Output the (X, Y) coordinate of the center of the cell containing the given text.  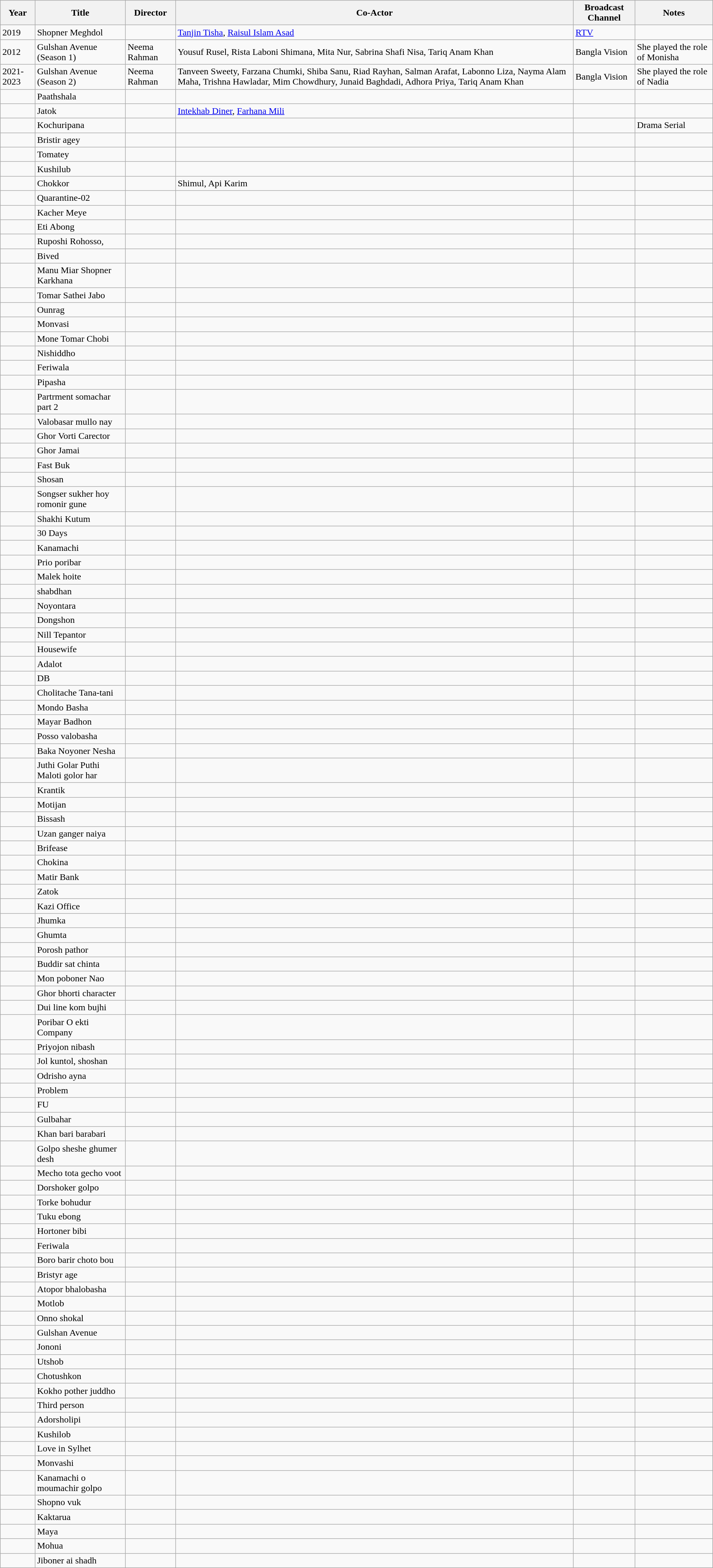
Co-Actor (375, 13)
Torke bohudur (80, 1202)
Gulshan Avenue (Season 2) (80, 77)
Chokkor (80, 183)
She played the role of Monisha (674, 52)
Valobasar mullo nay (80, 421)
Kanamachi (80, 548)
30 Days (80, 533)
Motijan (80, 805)
Mon poboner Nao (80, 979)
Mohua (80, 1546)
Nill Tepantor (80, 635)
Manu Miar Shopner Karkhana (80, 276)
Title (80, 13)
Buddir sat chinta (80, 964)
2021-2023 (18, 77)
Kazi Office (80, 906)
Baka Noyoner Nesha (80, 751)
Jatok (80, 111)
Adalot (80, 664)
Tanjin Tisha, Raisul Islam Asad (375, 32)
Notes (674, 13)
Porosh pathor (80, 950)
Mayar Badhon (80, 722)
Matir Bank (80, 877)
Boro barir choto bou (80, 1260)
Khan bari barabari (80, 1134)
Golpo sheshe ghumer desh (80, 1154)
Chotushkon (80, 1376)
Ruposhi Rohosso, (80, 242)
Ghumta (80, 935)
Third person (80, 1405)
Cholitache Tana-tani (80, 693)
Bristyr age (80, 1275)
Gulshan Avenue (Season 1) (80, 52)
Broadcast Channel (604, 13)
Utshob (80, 1362)
Shopno vuk (80, 1502)
Onno shokal (80, 1318)
Zatok (80, 891)
Adorsholipi (80, 1419)
Tuku ebong (80, 1217)
Dui line kom bujhi (80, 1008)
Jiboner ai shadh (80, 1560)
Eti Abong (80, 227)
Shosan (80, 480)
She played the role of Nadia (674, 77)
Kaktarua (80, 1517)
RTV (604, 32)
Posso valobasha (80, 736)
Intekhab Diner, Farhana Mili (375, 111)
Uzan ganger naiya (80, 834)
Poribar O ekti Company (80, 1027)
Kochuripana (80, 125)
Ounrag (80, 310)
Pipasha (80, 382)
Shakhi Kutum (80, 519)
2019 (18, 32)
Chokina (80, 862)
Jhumka (80, 920)
2012 (18, 52)
Yousuf Rusel, Rista Laboni Shimana, Mita Nur, Sabrina Shafi Nisa, Tariq Anam Khan (375, 52)
Kushilub (80, 169)
Shopner Meghdol (80, 32)
Housewife (80, 649)
Kanamachi o moumachir golpo (80, 1483)
FU (80, 1105)
Nishiddho (80, 353)
Motlob (80, 1304)
Noyontara (80, 606)
Jononi (80, 1347)
Kokho pother juddho (80, 1390)
shabdhan (80, 591)
Director (151, 13)
Monvasi (80, 324)
Bived (80, 256)
Problem (80, 1090)
Bissash (80, 819)
Priyojon nibash (80, 1047)
Songser sukher hoy romonir gune (80, 499)
Year (18, 13)
Drama Serial (674, 125)
Prio poribar (80, 562)
Monvashi (80, 1463)
Ghor Vorti Carector (80, 436)
Dongshon (80, 620)
Tomatey (80, 154)
Odrisho ayna (80, 1076)
Kacher Meye (80, 212)
Ghor Jamai (80, 450)
Tomar Sathei Jabo (80, 295)
Bristir agey (80, 140)
Atopor bhalobasha (80, 1289)
Dorshoker golpo (80, 1187)
Shimul, Api Karim (375, 183)
Maya (80, 1531)
Gulbahar (80, 1119)
Juthi Golar Puthi Maloti golor har (80, 770)
Quarantine-02 (80, 198)
Krantik (80, 790)
Love in Sylhet (80, 1449)
Mone Tomar Chobi (80, 339)
Paathshala (80, 96)
Malek hoite (80, 577)
Gulshan Avenue (80, 1333)
Kushilob (80, 1434)
Fast Buk (80, 465)
Brifease (80, 848)
Mondo Basha (80, 707)
Jol kuntol, shoshan (80, 1061)
DB (80, 678)
Ghor bhorti character (80, 993)
Partrment somachar part 2 (80, 402)
Hortoner bibi (80, 1231)
Mecho tota gecho voot (80, 1173)
